Detect which cell encompasses the target text, then output its [X, Y] center coordinate. 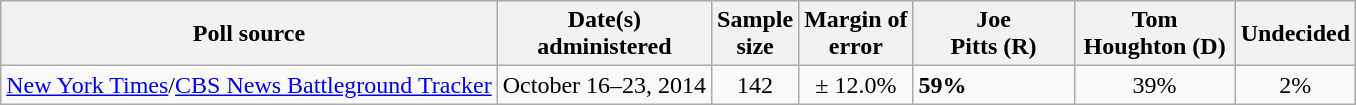
142 [756, 85]
± 12.0% [856, 85]
Samplesize [756, 34]
Date(s)administered [604, 34]
2% [1295, 85]
Margin oferror [856, 34]
Undecided [1295, 34]
JoePitts (R) [994, 34]
New York Times/CBS News Battleground Tracker [249, 85]
TomHoughton (D) [1154, 34]
Poll source [249, 34]
October 16–23, 2014 [604, 85]
59% [994, 85]
39% [1154, 85]
